Return [x, y] of the center of cell containing provided text 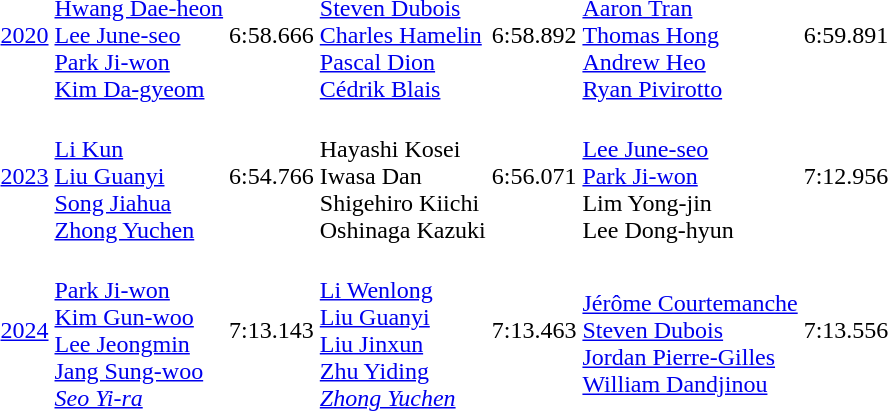
6:56.071 [534, 176]
Lee June-seoPark Ji-wonLim Yong-jinLee Dong-hyun [690, 176]
Hayashi KoseiIwasa DanShigehiro KiichiOshinaga Kazuki [402, 176]
6:54.766 [272, 176]
Li KunLiu GuanyiSong JiahuaZhong Yuchen [139, 176]
